Pinpoint the cell where the given text exists, returning its (x, y) midpoint coordinate. 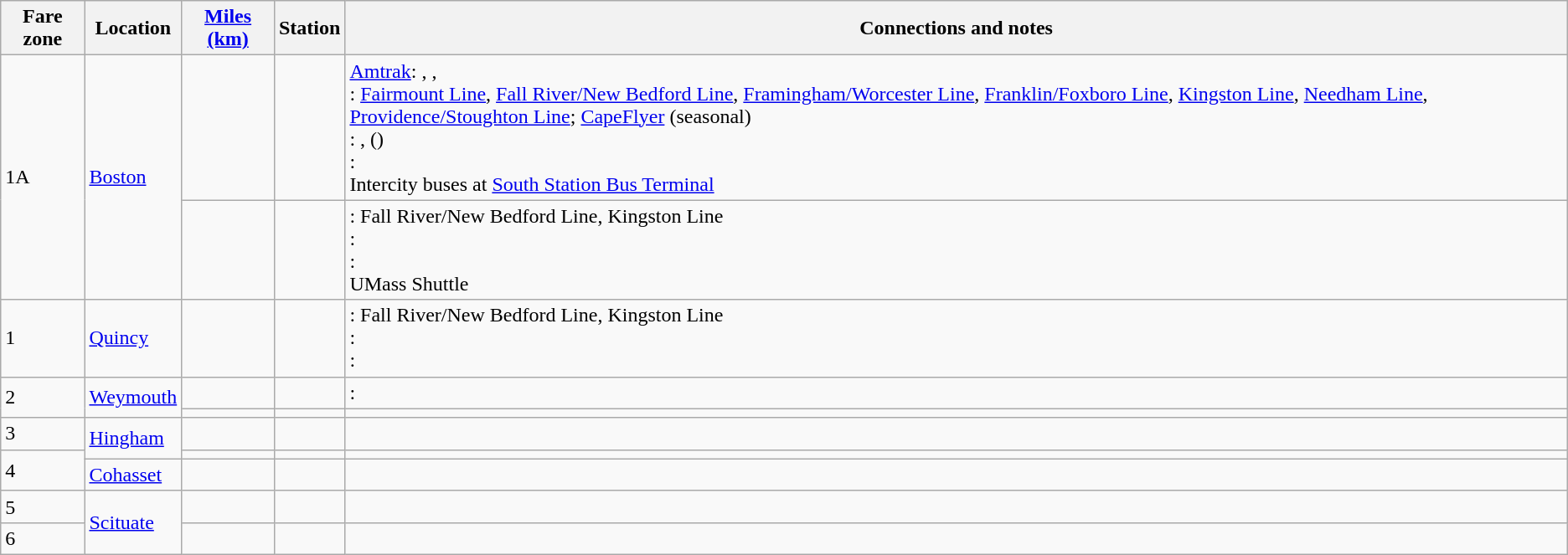
Location (133, 28)
2 (43, 397)
: Fall River/New Bedford Line, Kingston Line: : UMass Shuttle (957, 249)
5 (43, 506)
1 (43, 338)
Miles (km) (228, 28)
6 (43, 538)
Quincy (133, 338)
Fare zone (43, 28)
Connections and notes (957, 28)
Cohasset (133, 475)
Weymouth (133, 397)
: (957, 393)
: Fall River/New Bedford Line, Kingston Line: : (957, 338)
Boston (133, 177)
Station (309, 28)
Hingham (133, 439)
1A (43, 177)
Scituate (133, 522)
3 (43, 434)
4 (43, 470)
